Return the [X, Y] coordinate for the center point of the cell that contains the specified text.  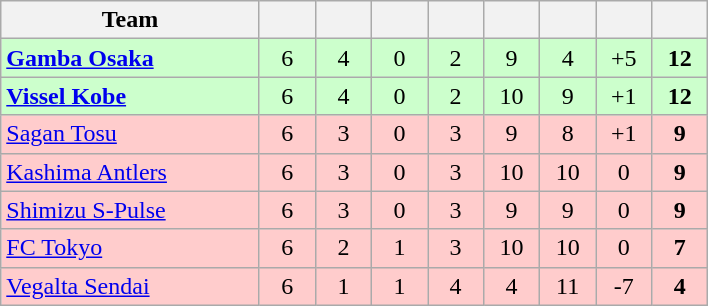
11 [568, 286]
Team [130, 20]
FC Tokyo [130, 248]
+5 [624, 58]
Shimizu S-Pulse [130, 210]
Kashima Antlers [130, 172]
Vegalta Sendai [130, 286]
Sagan Tosu [130, 134]
Gamba Osaka [130, 58]
Vissel Kobe [130, 96]
7 [680, 248]
8 [568, 134]
-7 [624, 286]
